Pinpoint the cell where the given text exists, returning its [x, y] midpoint coordinate. 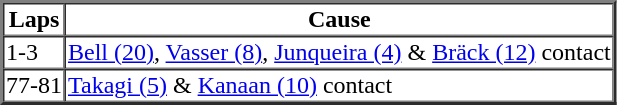
Laps [34, 20]
1-3 [34, 52]
Bell (20), Vasser (8), Junqueira (4) & Bräck (12) contact [340, 52]
Takagi (5) & Kanaan (10) contact [340, 86]
77-81 [34, 86]
Cause [340, 20]
